Output the [X, Y] coordinate of the center of the cell containing the given text.  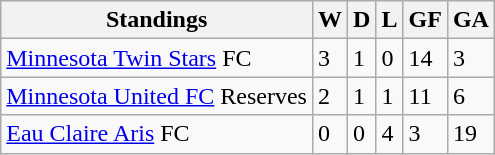
11 [425, 96]
D [362, 20]
4 [390, 134]
Minnesota United FC Reserves [157, 96]
14 [425, 58]
Eau Claire Aris FC [157, 134]
GF [425, 20]
GA [470, 20]
2 [330, 96]
W [330, 20]
L [390, 20]
Standings [157, 20]
6 [470, 96]
Minnesota Twin Stars FC [157, 58]
19 [470, 134]
